For the text-containing cell, return its midpoint in (x, y) coordinate format. 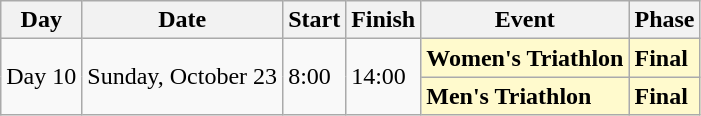
Event (525, 20)
Men's Triathlon (525, 96)
Day 10 (42, 77)
Start (314, 20)
Women's Triathlon (525, 58)
8:00 (314, 77)
Finish (384, 20)
Date (182, 20)
Sunday, October 23 (182, 77)
Phase (664, 20)
14:00 (384, 77)
Day (42, 20)
